Determine the [x, y] coordinate at the center of the cell enclosing the given text.  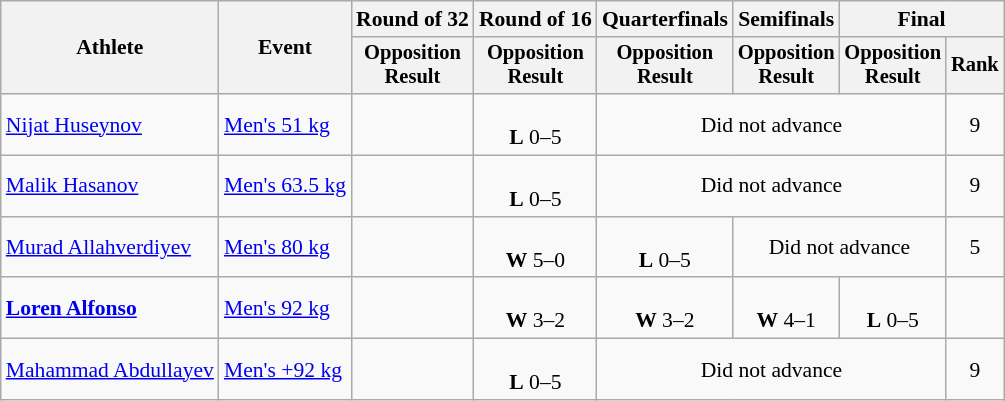
Mahammad Abdullayev [110, 370]
Men's 80 kg [285, 248]
Round of 16 [536, 19]
Men's 51 kg [285, 124]
Nijat Huseynov [110, 124]
Semifinals [786, 19]
Final [921, 19]
Men's 63.5 kg [285, 186]
Loren Alfonso [110, 308]
Men's 92 kg [285, 308]
Event [285, 48]
W 5–0 [536, 248]
5 [975, 248]
W 4–1 [786, 308]
Malik Hasanov [110, 186]
Rank [975, 66]
Men's +92 kg [285, 370]
Quarterfinals [665, 19]
Murad Allahverdiyev [110, 248]
Round of 32 [412, 19]
Athlete [110, 48]
